Return the [x, y] coordinate for the center point of the cell that contains the specified text.  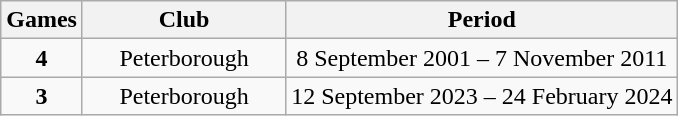
Games [42, 20]
Period [482, 20]
8 September 2001 – 7 November 2011 [482, 58]
Club [184, 20]
3 [42, 96]
12 September 2023 – 24 February 2024 [482, 96]
4 [42, 58]
